Extract the (x, y) coordinate from the center of the cell holding the provided text.  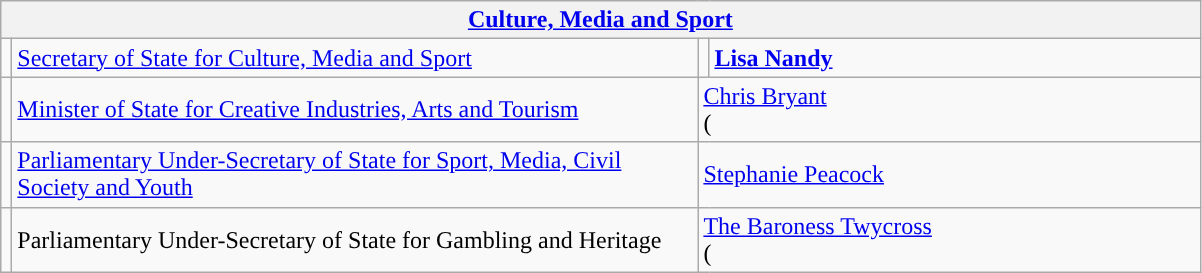
Secretary of State for Culture, Media and Sport (355, 58)
Chris Bryant( (949, 110)
Lisa Nandy (954, 58)
The Baroness Twycross( (949, 240)
Parliamentary Under-Secretary of State for Gambling and Heritage (355, 240)
Stephanie Peacock (949, 174)
Culture, Media and Sport (600, 20)
Parliamentary Under-Secretary of State for Sport, Media, Civil Society and Youth (355, 174)
Minister of State for Creative Industries, Arts and Tourism (355, 110)
